From the cell containing the given text, extract its center point as (x, y) coordinate. 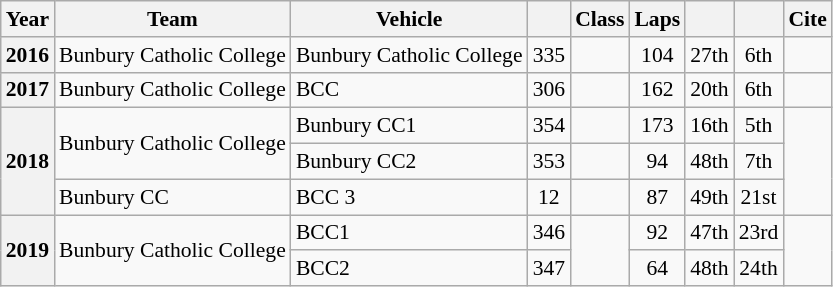
BCC1 (410, 233)
23rd (759, 233)
Laps (657, 19)
64 (657, 269)
12 (550, 197)
20th (710, 90)
21st (759, 197)
335 (550, 55)
BCC 3 (410, 197)
2018 (28, 162)
2017 (28, 90)
Bunbury CC2 (410, 162)
346 (550, 233)
173 (657, 126)
5th (759, 126)
49th (710, 197)
2016 (28, 55)
16th (710, 126)
353 (550, 162)
306 (550, 90)
92 (657, 233)
Bunbury CC (172, 197)
24th (759, 269)
47th (710, 233)
BCC2 (410, 269)
347 (550, 269)
2019 (28, 250)
162 (657, 90)
354 (550, 126)
Class (600, 19)
27th (710, 55)
BCC (410, 90)
94 (657, 162)
Bunbury CC1 (410, 126)
7th (759, 162)
Vehicle (410, 19)
104 (657, 55)
Team (172, 19)
87 (657, 197)
Year (28, 19)
Cite (807, 19)
